Pinpoint the cell where the given text exists, returning its [X, Y] midpoint coordinate. 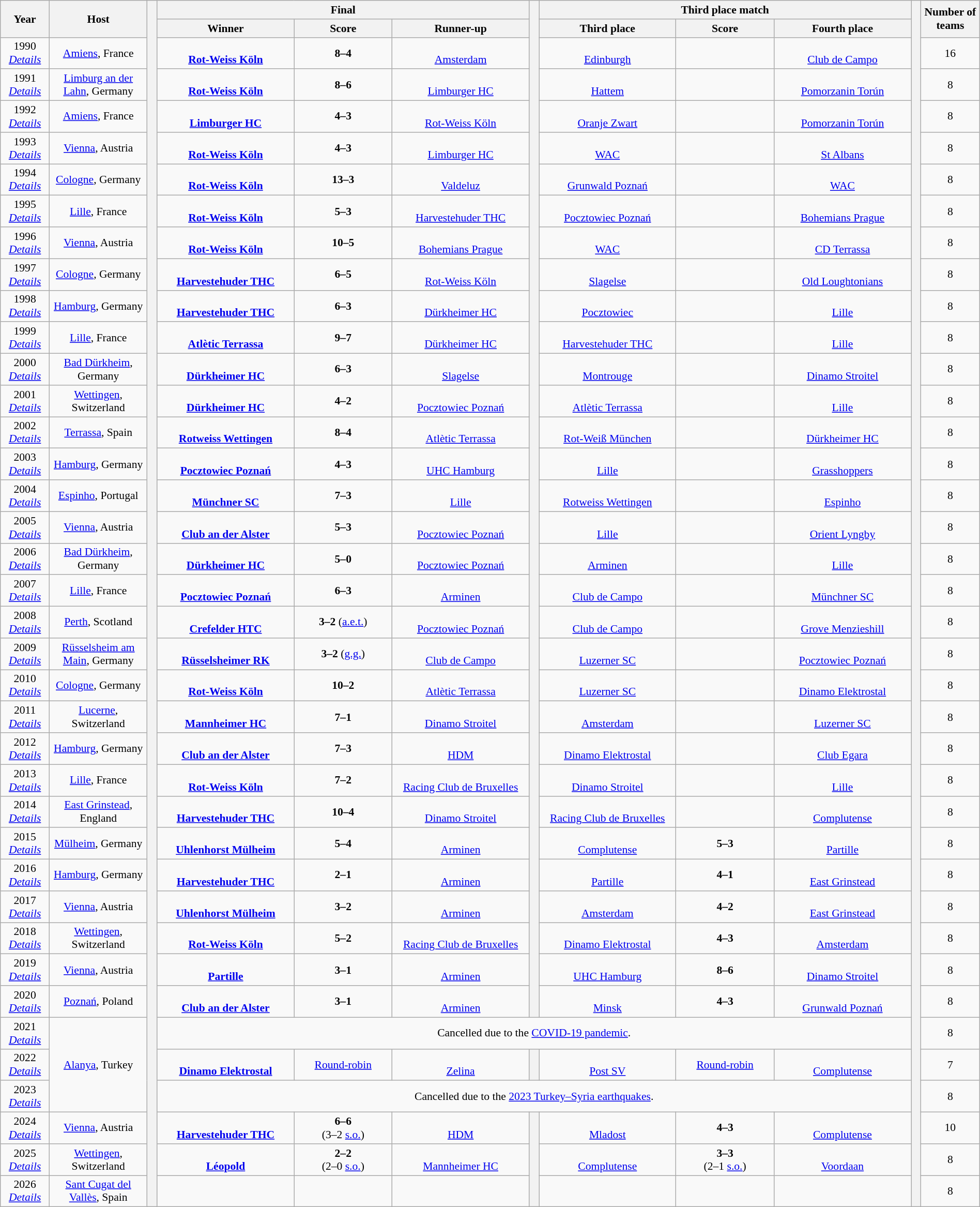
1999 Details [25, 338]
Cancelled due to the COVID-19 pandemic. [534, 1033]
Léopold [225, 1159]
2025Details [25, 1159]
2–1 [343, 875]
Cancelled due to the 2023 Turkey–Syria earthquakes. [534, 1096]
1991 Details [25, 85]
Limburg an der Lahn, Germany [98, 85]
Rot-Weiß München [608, 432]
Year [25, 19]
2019 Details [25, 970]
2007 Details [25, 591]
2017 Details [25, 907]
16 [950, 53]
Lucerne, Switzerland [98, 717]
2020Details [25, 1001]
1998 Details [25, 306]
2026Details [25, 1191]
1997 Details [25, 274]
2005 Details [25, 527]
1990 Details [25, 53]
Post SV [608, 1064]
Orient Lyngby [843, 527]
7–1 [343, 717]
Old Loughtonians [843, 274]
3–3(2–1 s.o.) [725, 1159]
2023Details [25, 1096]
Rüsselsheimer RK [225, 654]
3–2 (a.e.t.) [343, 623]
Number of teams [950, 19]
Oranje Zwart [608, 117]
2012 Details [25, 749]
Espinho [843, 495]
Grove Menzieshill [843, 623]
10–2 [343, 686]
Fourth place [843, 28]
2010 Details [25, 686]
Third place [608, 28]
Sant Cugat del Vallès, Spain [98, 1191]
Terrassa, Spain [98, 432]
Winner [225, 28]
Voordaan [843, 1159]
1996 Details [25, 243]
Espinho, Portugal [98, 495]
1992 Details [25, 117]
Mladost [608, 1128]
2002 Details [25, 432]
2018 Details [25, 938]
Valdeluz [461, 180]
CD Terrassa [843, 243]
Runner-up [461, 28]
St Albans [843, 148]
5–0 [343, 559]
2014 Details [25, 812]
Host [98, 19]
Edinburgh [608, 53]
1995 Details [25, 211]
2011 Details [25, 717]
Pocztowiec [608, 306]
2000 Details [25, 369]
10–5 [343, 243]
10–4 [343, 812]
Hattem [608, 85]
2016 Details [25, 875]
Club Egara [843, 749]
2006 Details [25, 559]
2015 Details [25, 844]
2001 Details [25, 401]
2003 Details [25, 464]
Minsk [608, 1001]
Alanya, Turkey [98, 1064]
6–6(3–2 s.o.) [343, 1128]
Crefelder HTC [225, 623]
2008 Details [25, 623]
7 [950, 1064]
Zelina [461, 1064]
10 [950, 1128]
13–3 [343, 180]
5–4 [343, 844]
3–2 [343, 907]
2–2(2–0 s.o.) [343, 1159]
2009 Details [25, 654]
Perth, Scotland [98, 623]
Final [343, 10]
7–2 [343, 780]
6–5 [343, 274]
1993 Details [25, 148]
Grasshoppers [843, 464]
1994 Details [25, 180]
Third place match [725, 10]
2021Details [25, 1033]
5–2 [343, 938]
Rüsselsheim am Main, Germany [98, 654]
4–1 [725, 875]
Montrouge [608, 369]
Poznań, Poland [98, 1001]
2022Details [25, 1064]
Mülheim, Germany [98, 844]
3–2 (g.g.) [343, 654]
2004 Details [25, 495]
2013 Details [25, 780]
East Grinstead, England [98, 812]
2024Details [25, 1128]
9–7 [343, 338]
